Return the [x, y] coordinate for the center point of the cell that contains the specified text.  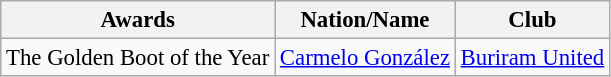
Club [532, 20]
Awards [138, 20]
Buriram United [532, 58]
The Golden Boot of the Year [138, 58]
Carmelo González [366, 58]
Nation/Name [366, 20]
